Identify which cell holds the provided text, then report its (x, y) central coordinate. 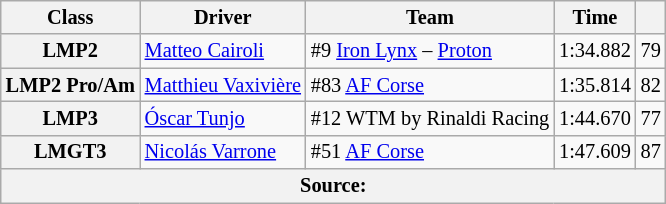
LMP2 (70, 51)
#12 WTM by Rinaldi Racing (430, 118)
Time (595, 17)
77 (651, 118)
Matthieu Vaxivière (223, 85)
#51 AF Corse (430, 152)
1:44.670 (595, 118)
Óscar Tunjo (223, 118)
1:34.882 (595, 51)
1:47.609 (595, 152)
LMP3 (70, 118)
82 (651, 85)
Class (70, 17)
Matteo Cairoli (223, 51)
Team (430, 17)
Nicolás Varrone (223, 152)
Driver (223, 17)
Source: (334, 186)
79 (651, 51)
1:35.814 (595, 85)
#83 AF Corse (430, 85)
LMP2 Pro/Am (70, 85)
#9 Iron Lynx – Proton (430, 51)
LMGT3 (70, 152)
87 (651, 152)
